Capture the cell that displays the provided text and extract its (X, Y) central coordinate. 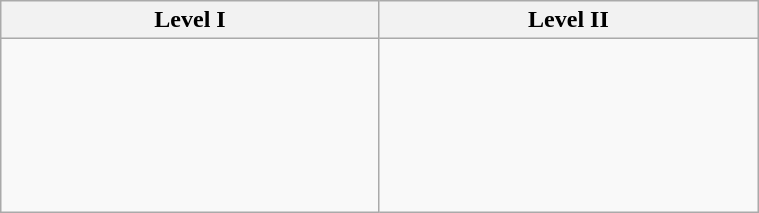
Level I (190, 20)
Level II (568, 20)
